Return the [x, y] coordinate for the center point of the cell that contains the specified text.  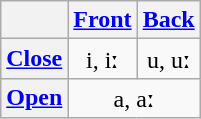
i, iː [102, 59]
u, uː [168, 59]
Front [102, 20]
Open [34, 98]
a, aː [134, 98]
Back [168, 20]
Close [34, 59]
